Identify which cell holds the provided text, then report its (X, Y) central coordinate. 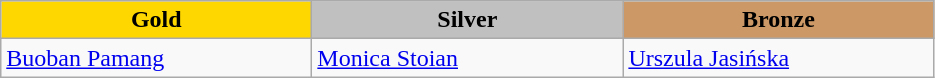
Monica Stoian (468, 58)
Silver (468, 20)
Bronze (778, 20)
Gold (156, 20)
Urszula Jasińska (778, 58)
Buoban Pamang (156, 58)
